Pinpoint the cell where the given text exists, returning its [x, y] midpoint coordinate. 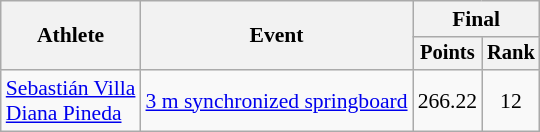
Final [476, 19]
Points [448, 54]
Sebastián VillaDiana Pineda [71, 100]
Event [276, 36]
12 [511, 100]
Athlete [71, 36]
3 m synchronized springboard [276, 100]
Rank [511, 54]
266.22 [448, 100]
